Return (X, Y) of the center of cell containing provided text 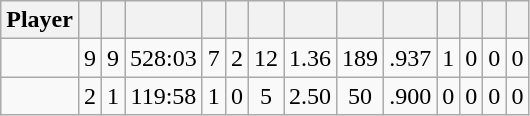
50 (360, 96)
528:03 (164, 58)
119:58 (164, 96)
189 (360, 58)
2.50 (310, 96)
.900 (410, 96)
12 (266, 58)
Player (40, 20)
1.36 (310, 58)
7 (214, 58)
.937 (410, 58)
5 (266, 96)
